Identify which cell holds the provided text, then report its [x, y] central coordinate. 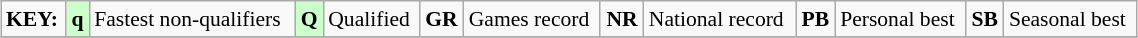
GR [442, 19]
q [78, 19]
Games record [532, 19]
Personal best [900, 19]
Q [309, 19]
Fastest non-qualifiers [192, 19]
SB [985, 19]
Qualified [371, 19]
KEY: [34, 19]
Seasonal best [1070, 19]
PB [816, 19]
National record [720, 19]
NR [622, 19]
